Identify which cell holds the provided text, then report its [x, y] central coordinate. 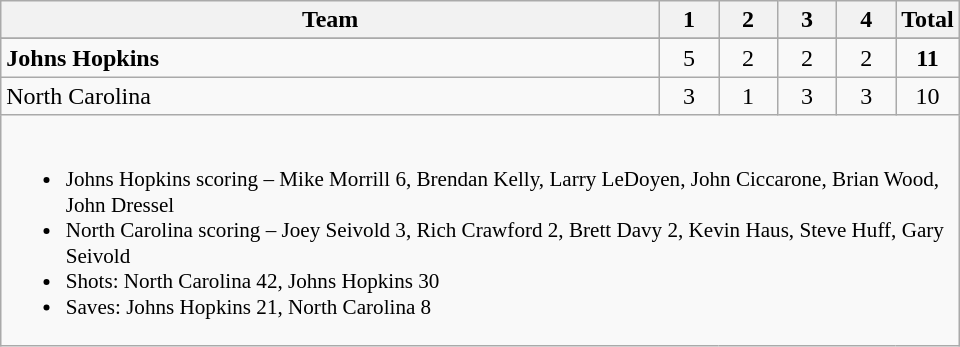
4 [866, 20]
Johns Hopkins [330, 58]
North Carolina [330, 96]
10 [928, 96]
Team [330, 20]
Total [928, 20]
11 [928, 58]
5 [688, 58]
